For the text-containing cell, return its midpoint in [x, y] coordinate format. 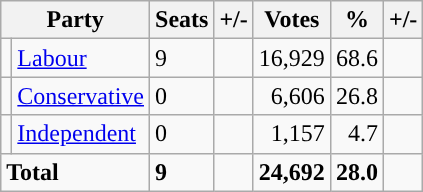
1,157 [292, 134]
Independent [81, 134]
16,929 [292, 58]
Labour [81, 58]
28.0 [356, 172]
Total [76, 172]
6,606 [292, 96]
Party [76, 20]
26.8 [356, 96]
% [356, 20]
24,692 [292, 172]
68.6 [356, 58]
Votes [292, 20]
4.7 [356, 134]
Conservative [81, 96]
Seats [182, 20]
